Provide the (x, y) coordinate of the cell's center where the given text is located.  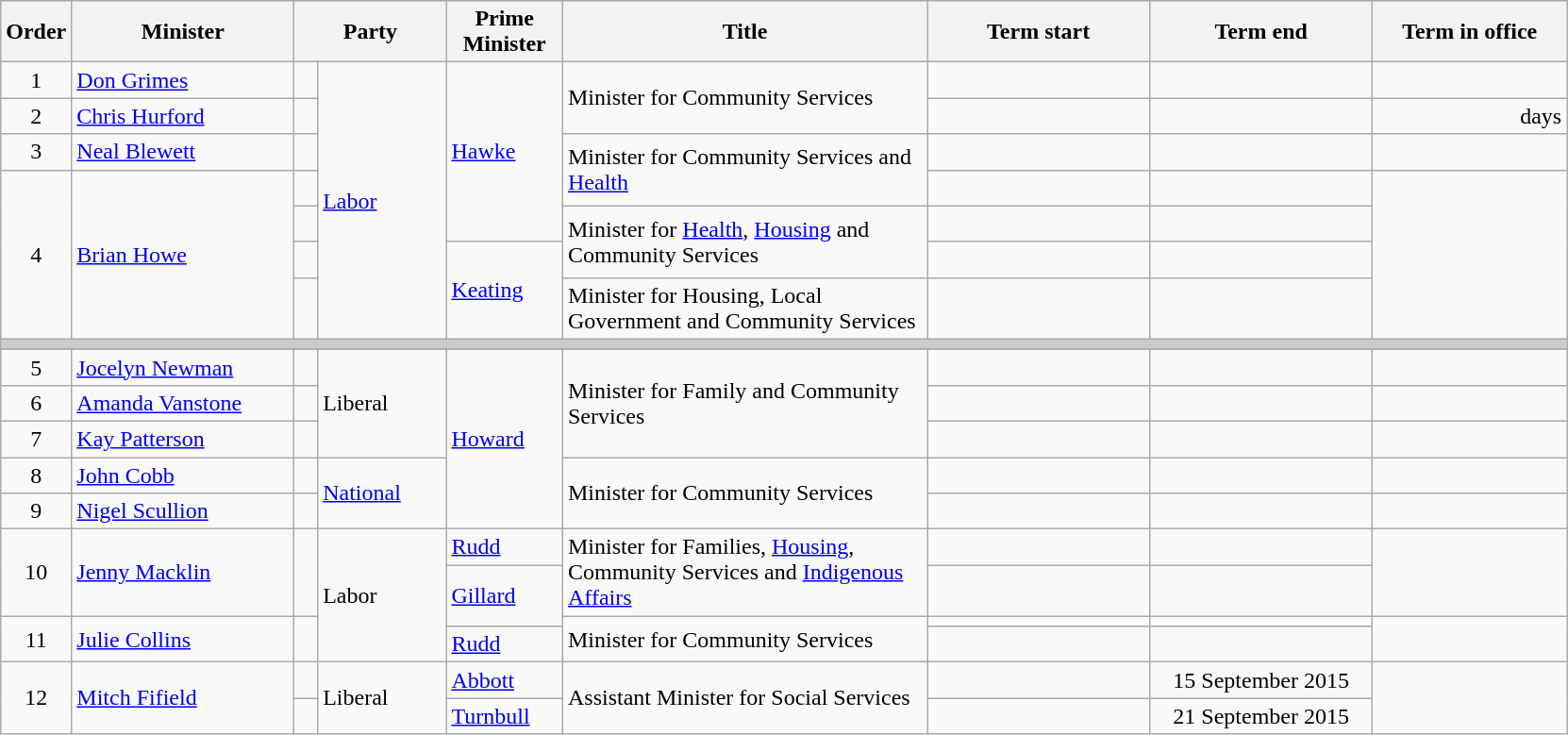
Don Grimes (183, 80)
Minister for Community Services and Health (744, 170)
15 September 2015 (1261, 680)
21 September 2015 (1261, 716)
Kay Patterson (183, 439)
8 (36, 475)
Amanda Vanstone (183, 403)
Neal Blewett (183, 152)
Hawke (505, 152)
Mitch Fifield (183, 698)
Minister for Family and Community Services (744, 403)
Jocelyn Newman (183, 367)
9 (36, 511)
11 (36, 640)
National (382, 493)
12 (36, 698)
Gillard (505, 596)
Assistant Minister for Social Services (744, 698)
2 (36, 116)
6 (36, 403)
Title (744, 32)
7 (36, 439)
Turnbull (505, 716)
4 (36, 255)
Minister for Families, Housing, Community Services and Indigenous Affairs (744, 573)
Minister for Housing, Local Government and Community Services (744, 308)
10 (36, 573)
John Cobb (183, 475)
5 (36, 367)
3 (36, 152)
Minister (183, 32)
days (1470, 116)
Term start (1039, 32)
Chris Hurford (183, 116)
Party (370, 32)
Abbott (505, 680)
Howard (505, 439)
Jenny Macklin (183, 573)
Keating (505, 291)
Term in office (1470, 32)
Term end (1261, 32)
Minister for Health, Housing and Community Services (744, 242)
1 (36, 80)
Julie Collins (183, 640)
Order (36, 32)
Nigel Scullion (183, 511)
Brian Howe (183, 255)
Prime Minister (505, 32)
